Scan for the cell matching the given text and deliver its [x, y] coordinate at center. 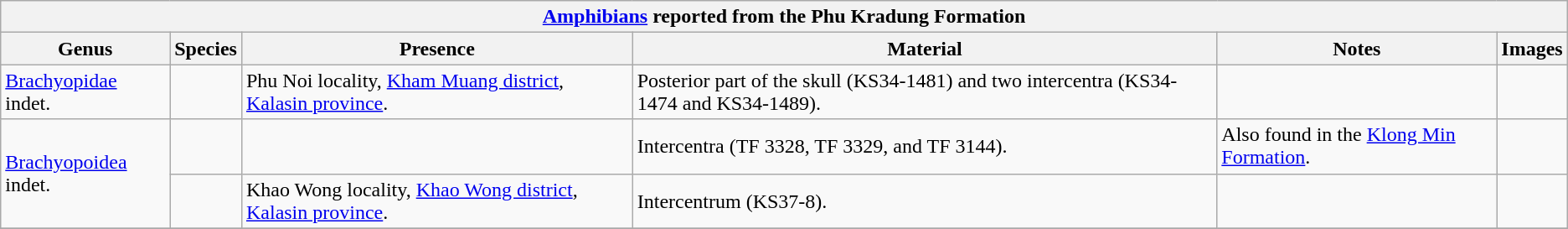
Material [925, 49]
Amphibians reported from the Phu Kradung Formation [784, 17]
Genus [85, 49]
Brachyopoidea indet. [85, 174]
Posterior part of the skull (KS34-1481) and two intercentra (KS34-1474 and KS34-1489). [925, 92]
Khao Wong locality, Khao Wong district, Kalasin province. [437, 201]
Notes [1357, 49]
Also found in the Klong Min Formation. [1357, 146]
Species [206, 49]
Phu Noi locality, Kham Muang district, Kalasin province. [437, 92]
Intercentra (TF 3328, TF 3329, and TF 3144). [925, 146]
Brachyopidae indet. [85, 92]
Images [1532, 49]
Intercentrum (KS37-8). [925, 201]
Presence [437, 49]
